Pinpoint the cell where the given text exists, returning its (X, Y) midpoint coordinate. 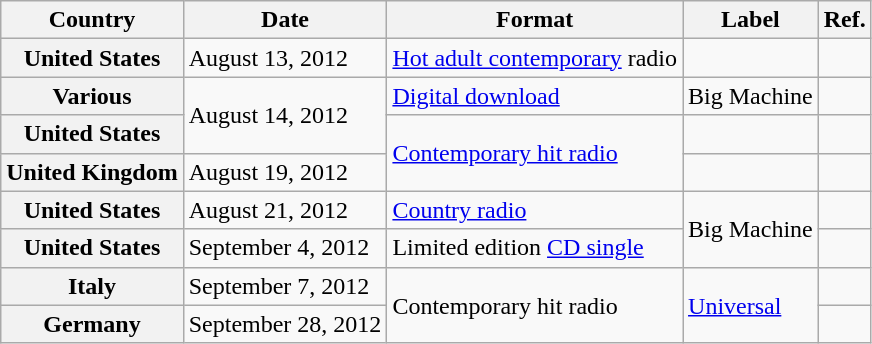
Country (92, 20)
August 19, 2012 (285, 172)
September 4, 2012 (285, 248)
August 14, 2012 (285, 115)
August 13, 2012 (285, 58)
Various (92, 96)
Ref. (844, 20)
Label (751, 20)
Digital download (535, 96)
United Kingdom (92, 172)
Country radio (535, 210)
Hot adult contemporary radio (535, 58)
Format (535, 20)
Limited edition CD single (535, 248)
Universal (751, 305)
Date (285, 20)
Germany (92, 324)
September 7, 2012 (285, 286)
Italy (92, 286)
September 28, 2012 (285, 324)
August 21, 2012 (285, 210)
